Provide the (X, Y) coordinate of the cell's center where the given text is located.  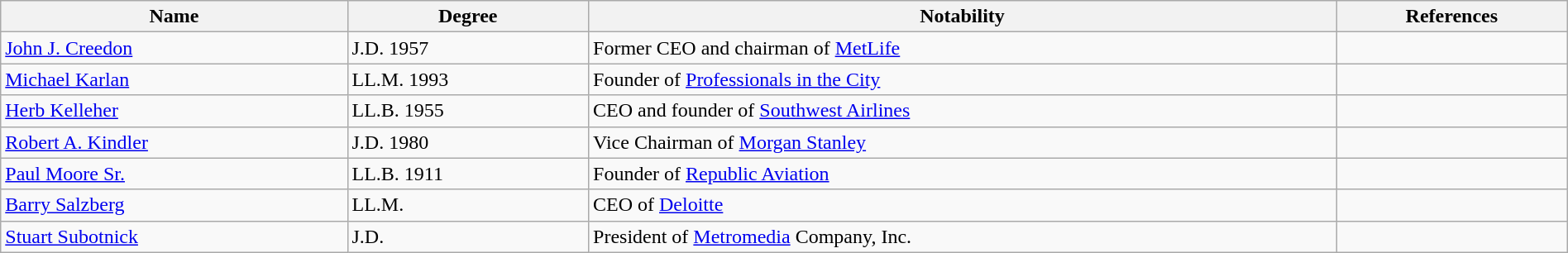
CEO and founder of Southwest Airlines (963, 111)
Barry Salzberg (174, 205)
Herb Kelleher (174, 111)
LL.M. (468, 205)
LL.M. 1993 (468, 79)
References (1452, 17)
LL.B. 1911 (468, 174)
Notability (963, 17)
Founder of Professionals in the City (963, 79)
J.D. 1980 (468, 142)
Former CEO and chairman of MetLife (963, 48)
Robert A. Kindler (174, 142)
J.D. 1957 (468, 48)
Founder of Republic Aviation (963, 174)
LL.B. 1955 (468, 111)
Paul Moore Sr. (174, 174)
CEO of Deloitte (963, 205)
Michael Karlan (174, 79)
John J. Creedon (174, 48)
President of Metromedia Company, Inc. (963, 236)
Vice Chairman of Morgan Stanley (963, 142)
Name (174, 17)
Stuart Subotnick (174, 236)
J.D. (468, 236)
Degree (468, 17)
